Provide the (X, Y) coordinate of the cell's center where the given text is located.  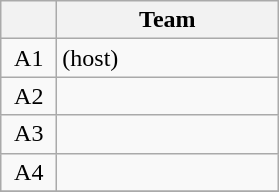
Team (168, 20)
A4 (29, 172)
A3 (29, 134)
(host) (168, 58)
A1 (29, 58)
A2 (29, 96)
